Return [x, y] of the center of cell containing provided text 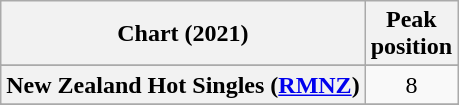
Peakposition [411, 34]
New Zealand Hot Singles (RMNZ) [183, 85]
8 [411, 85]
Chart (2021) [183, 34]
